Capture the cell that displays the provided text and extract its (x, y) central coordinate. 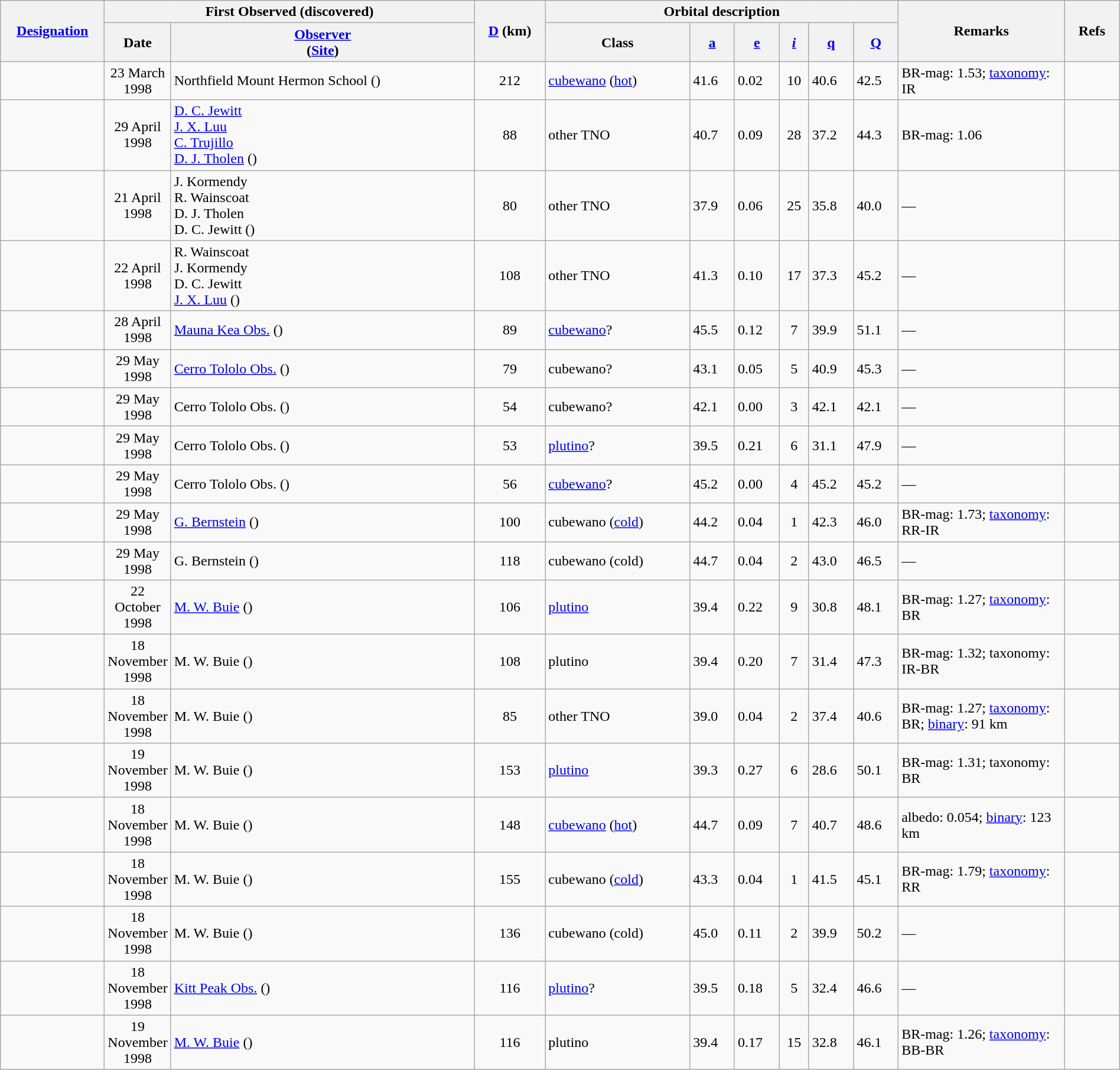
89 (509, 330)
0.12 (757, 330)
Refs (1092, 31)
31.1 (831, 445)
22 October 1998 (138, 607)
BR-mag: 1.27; taxonomy: BR; binary: 91 km (982, 716)
44.2 (712, 522)
153 (509, 770)
BR-mag: 1.26; taxonomy: BB-BR (982, 1042)
136 (509, 934)
BR-mag: 1.27; taxonomy: BR (982, 607)
Northfield Mount Hermon School () (323, 80)
37.4 (831, 716)
41.5 (831, 879)
Class (618, 43)
BR-mag: 1.53; taxonomy: IR (982, 80)
Observer(Site) (323, 43)
56 (509, 483)
43.1 (712, 369)
D (km) (509, 31)
Date (138, 43)
40.9 (831, 369)
28 April 1998 (138, 330)
e (757, 43)
118 (509, 560)
39.3 (712, 770)
45.3 (876, 369)
48.6 (876, 825)
a (712, 43)
23 March 1998 (138, 80)
53 (509, 445)
10 (794, 80)
54 (509, 406)
0.22 (757, 607)
46.6 (876, 988)
44.3 (876, 135)
0.21 (757, 445)
0.27 (757, 770)
BR-mag: 1.06 (982, 135)
D. C. JewittJ. X. LuuC. TrujilloD. J. Tholen () (323, 135)
29 April 1998 (138, 135)
0.17 (757, 1042)
85 (509, 716)
0.06 (757, 206)
43.3 (712, 879)
155 (509, 879)
Q (876, 43)
BR-mag: 1.32; taxonomy: IR-BR (982, 662)
Designation (53, 31)
21 April 1998 (138, 206)
0.02 (757, 80)
q (831, 43)
22 April 1998 (138, 275)
28.6 (831, 770)
BR-mag: 1.31; taxonomy: BR (982, 770)
42.3 (831, 522)
48.1 (876, 607)
32.4 (831, 988)
50.2 (876, 934)
Orbital description (722, 12)
0.10 (757, 275)
148 (509, 825)
37.3 (831, 275)
46.0 (876, 522)
46.5 (876, 560)
17 (794, 275)
28 (794, 135)
35.8 (831, 206)
9 (794, 607)
Kitt Peak Obs. () (323, 988)
J. KormendyR. WainscoatD. J. TholenD. C. Jewitt () (323, 206)
37.9 (712, 206)
46.1 (876, 1042)
Remarks (982, 31)
25 (794, 206)
R. WainscoatJ. KormendyD. C. JewittJ. X. Luu () (323, 275)
BR-mag: 1.79; taxonomy: RR (982, 879)
39.0 (712, 716)
45.1 (876, 879)
0.05 (757, 369)
albedo: 0.054; binary: 123 km (982, 825)
50.1 (876, 770)
i (794, 43)
31.4 (831, 662)
15 (794, 1042)
41.6 (712, 80)
0.18 (757, 988)
0.20 (757, 662)
37.2 (831, 135)
32.8 (831, 1042)
45.0 (712, 934)
43.0 (831, 560)
51.1 (876, 330)
30.8 (831, 607)
47.3 (876, 662)
47.9 (876, 445)
88 (509, 135)
4 (794, 483)
BR-mag: 1.73; taxonomy: RR-IR (982, 522)
80 (509, 206)
Mauna Kea Obs. () (323, 330)
41.3 (712, 275)
100 (509, 522)
First Observed (discovered) (289, 12)
79 (509, 369)
3 (794, 406)
0.11 (757, 934)
45.5 (712, 330)
42.5 (876, 80)
106 (509, 607)
40.0 (876, 206)
212 (509, 80)
